Output the (x, y) coordinate of the center of the cell containing the given text.  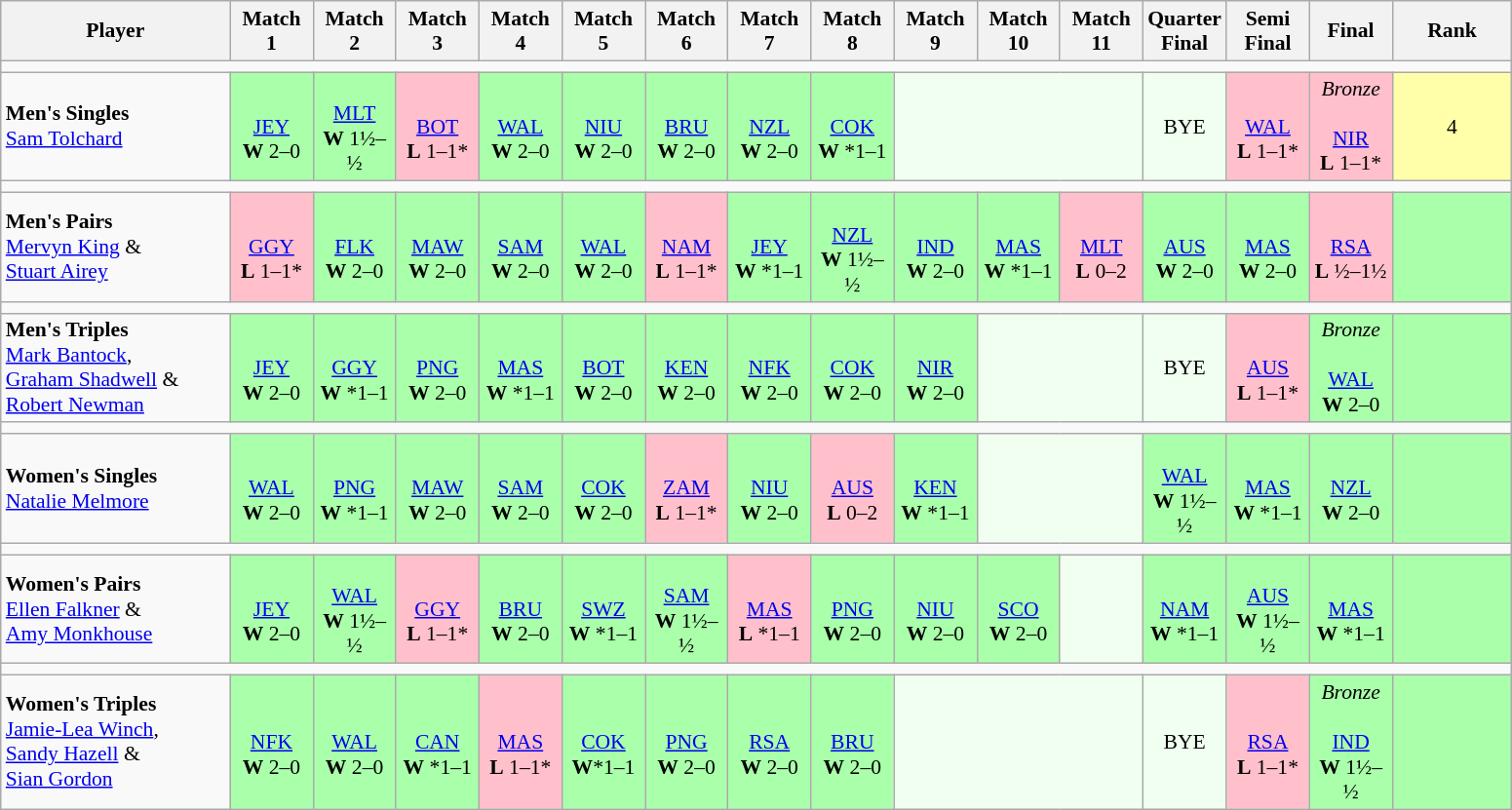
Match 7 (770, 31)
Men's PairsMervyn King &Stuart Airey (115, 248)
Women's PairsEllen Falkner &Amy Monkhouse (115, 609)
Final (1351, 31)
CANW *1–1 (437, 743)
MASL 1–1* (521, 743)
MASW 2–0 (1267, 248)
COKW*1–1 (602, 743)
RSAW 2–0 (770, 743)
PNGW *1–1 (355, 488)
INDW 2–0 (936, 248)
Women's TriplesJamie-Lea Winch,Sandy Hazell &Sian Gordon (115, 743)
NZLW 1½–½ (852, 248)
Match10 (1018, 31)
Men's SinglesSam Tolchard (115, 127)
BOTL 1–1* (437, 127)
KENW 2–0 (686, 367)
Women's SinglesNatalie Melmore (115, 488)
Match 1 (271, 31)
NAML 1–1* (686, 248)
MLTL 0–2 (1102, 248)
SWZW *1–1 (602, 609)
Match 9 (936, 31)
GGYW *1–1 (355, 367)
Men's TriplesMark Bantock,Graham Shadwell &Robert Newman (115, 367)
AUSW 2–0 (1184, 248)
Player (115, 31)
Match 3 (437, 31)
SemiFinal (1267, 31)
BronzeWALW 2–0 (1351, 367)
Rank (1453, 31)
BronzeNIRL 1–1* (1351, 127)
BOTW 2–0 (602, 367)
RSAL ½–1½ (1351, 248)
MASL *1–1 (770, 609)
Match 5 (602, 31)
MLTW 1½–½ (355, 127)
SCOW 2–0 (1018, 609)
AUSL 1–1* (1267, 367)
QuarterFinal (1184, 31)
NAMW *1–1 (1184, 609)
Match 2 (355, 31)
KENW *1–1 (936, 488)
Match 4 (521, 31)
AUSL 0–2 (852, 488)
COKW *1–1 (852, 127)
NIRW 2–0 (936, 367)
Match11 (1102, 31)
SAMW 1½–½ (686, 609)
BronzeINDW 1½–½ (1351, 743)
FLKW 2–0 (355, 248)
JEYW *1–1 (770, 248)
4 (1453, 127)
Match 8 (852, 31)
ZAML 1–1* (686, 488)
RSAL 1–1* (1267, 743)
WALL 1–1* (1267, 127)
AUSW 1½–½ (1267, 609)
Match 6 (686, 31)
